For the text-containing cell, return its midpoint in [X, Y] coordinate format. 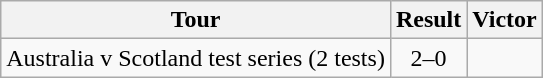
Tour [196, 20]
2–0 [428, 58]
Victor [504, 20]
Australia v Scotland test series (2 tests) [196, 58]
Result [428, 20]
